Extract the (X, Y) coordinate from the center of the cell holding the provided text.  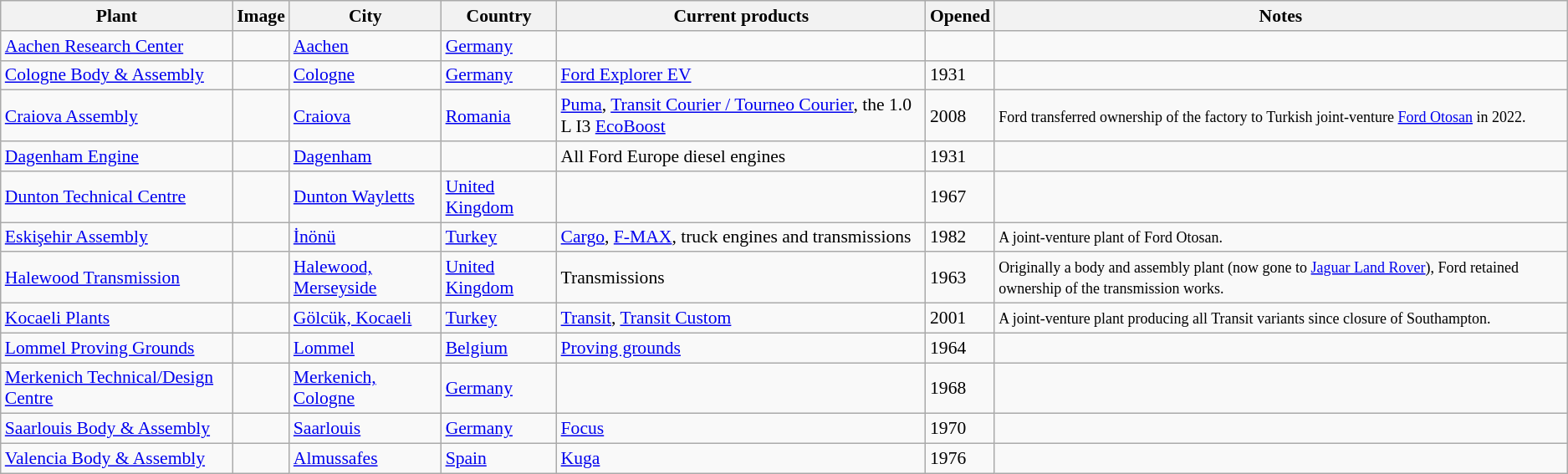
Merkenich Technical/Design Centre (117, 388)
Image (261, 16)
Craiova Assembly (117, 115)
A joint-venture plant of Ford Otosan. (1281, 237)
Cologne (365, 75)
Focus (741, 429)
Proving grounds (741, 348)
Plant (117, 16)
Craiova (365, 115)
Almussafes (365, 459)
1964 (960, 348)
Saarlouis (365, 429)
Lommel Proving Grounds (117, 348)
Opened (960, 16)
1967 (960, 197)
Transmissions (741, 278)
Dunton Technical Centre (117, 197)
1982 (960, 237)
Aachen (365, 46)
Halewood Transmission (117, 278)
Dunton Wayletts (365, 197)
2008 (960, 115)
All Ford Europe diesel engines (741, 156)
A joint-venture plant producing all Transit variants since closure of Southampton. (1281, 319)
Puma, Transit Courier / Tourneo Courier, the 1.0 L I3 EcoBoost (741, 115)
Ford transferred ownership of the factory to Turkish joint-venture Ford Otosan in 2022. (1281, 115)
Saarlouis Body & Assembly (117, 429)
Eskişehir Assembly (117, 237)
Dagenham (365, 156)
Lommel (365, 348)
Dagenham Engine (117, 156)
Gölcük, Kocaeli (365, 319)
City (365, 16)
Halewood, Merseyside (365, 278)
Cologne Body & Assembly (117, 75)
İnönü (365, 237)
1970 (960, 429)
Aachen Research Center (117, 46)
Notes (1281, 16)
2001 (960, 319)
Spain (499, 459)
1963 (960, 278)
Belgium (499, 348)
Transit, Transit Custom (741, 319)
Cargo, F-MAX, truck engines and transmissions (741, 237)
Current products (741, 16)
Ford Explorer EV (741, 75)
Originally a body and assembly plant (now gone to Jaguar Land Rover), Ford retained ownership of the transmission works. (1281, 278)
Merkenich, Cologne (365, 388)
Valencia Body & Assembly (117, 459)
1976 (960, 459)
Country (499, 16)
Romania (499, 115)
Kocaeli Plants (117, 319)
1968 (960, 388)
Kuga (741, 459)
